Capture the cell that displays the provided text and extract its (x, y) central coordinate. 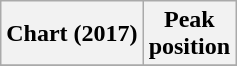
Chart (2017) (72, 34)
Peakposition (189, 34)
